Identify which cell holds the provided text, then report its (X, Y) central coordinate. 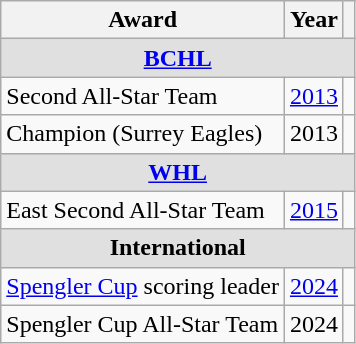
Spengler Cup All-Star Team (143, 324)
Spengler Cup scoring leader (143, 286)
Champion (Surrey Eagles) (143, 134)
Second All-Star Team (143, 96)
BCHL (178, 58)
East Second All-Star Team (143, 210)
WHL (178, 172)
Year (314, 20)
Award (143, 20)
International (178, 248)
2015 (314, 210)
